Output the (x, y) coordinate of the center of the cell containing the given text.  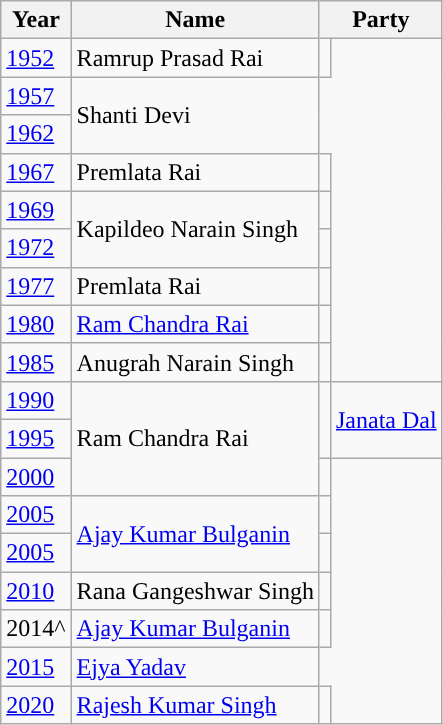
Party (380, 20)
1980 (36, 324)
Kapildeo Narain Singh (195, 229)
1952 (36, 58)
Rana Gangeshwar Singh (195, 591)
Shanti Devi (195, 115)
2020 (36, 705)
2000 (36, 477)
2014^ (36, 629)
Janata Dal (386, 419)
1969 (36, 210)
Year (36, 20)
1972 (36, 248)
1990 (36, 400)
1995 (36, 438)
2010 (36, 591)
1985 (36, 362)
Name (195, 20)
2015 (36, 667)
Ejya Yadav (195, 667)
1967 (36, 172)
1977 (36, 286)
1957 (36, 96)
1962 (36, 134)
Anugrah Narain Singh (195, 362)
Rajesh Kumar Singh (195, 705)
Ramrup Prasad Rai (195, 58)
